Pinpoint the cell where the given text exists, returning its (x, y) midpoint coordinate. 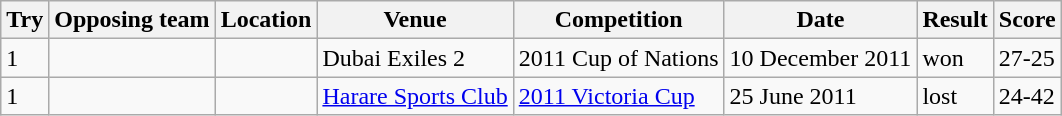
Venue (415, 20)
10 December 2011 (820, 58)
Date (820, 20)
lost (955, 96)
2011 Cup of Nations (618, 58)
Score (1027, 20)
Try (25, 20)
Location (266, 20)
Dubai Exiles 2 (415, 58)
27-25 (1027, 58)
Result (955, 20)
2011 Victoria Cup (618, 96)
Opposing team (132, 20)
Competition (618, 20)
24-42 (1027, 96)
won (955, 58)
Harare Sports Club (415, 96)
25 June 2011 (820, 96)
